Return the [x, y] coordinate for the center point of the cell that contains the specified text.  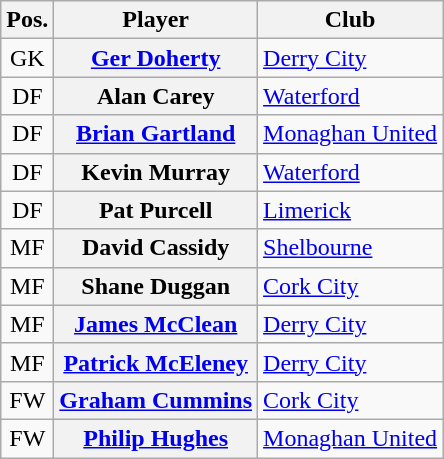
Brian Gartland [156, 134]
Pos. [28, 20]
Player [156, 20]
Philip Hughes [156, 438]
Patrick McEleney [156, 362]
GK [28, 58]
David Cassidy [156, 248]
Kevin Murray [156, 172]
Shelbourne [350, 248]
Graham Cummins [156, 400]
Shane Duggan [156, 286]
Pat Purcell [156, 210]
Ger Doherty [156, 58]
Limerick [350, 210]
Alan Carey [156, 96]
James McClean [156, 324]
Club [350, 20]
